Return the [x, y] coordinate for the center point of the cell that contains the specified text.  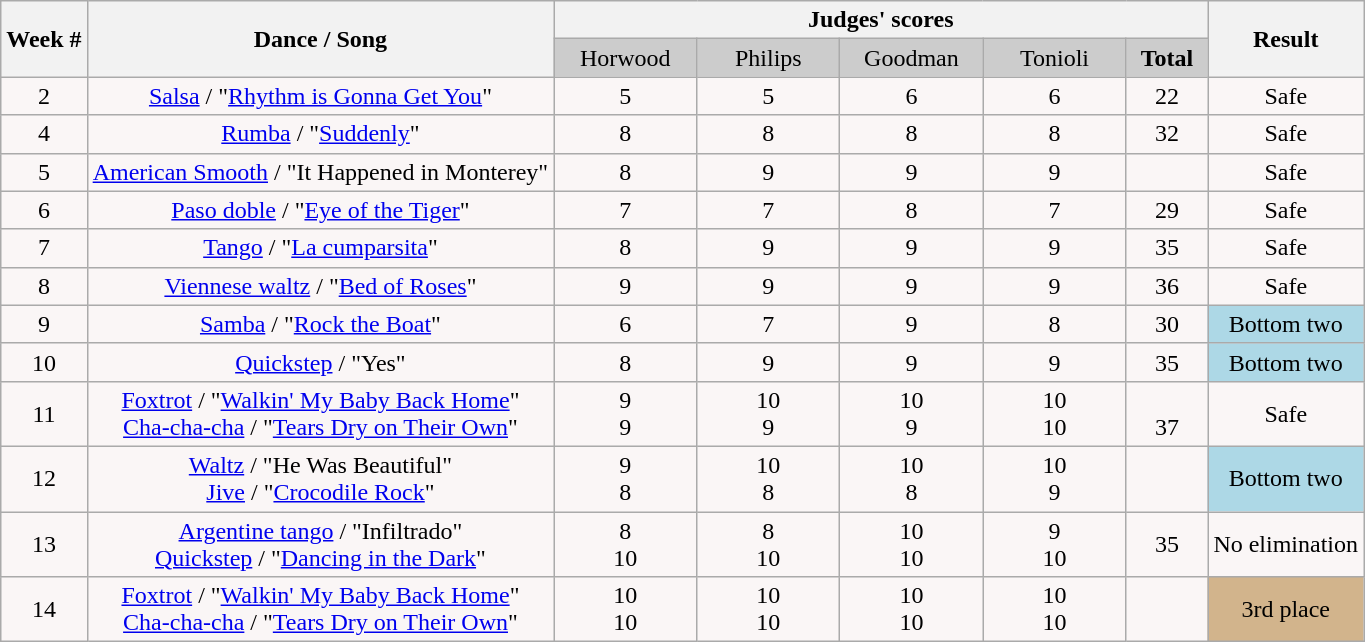
Judges' scores [881, 20]
22 [1167, 96]
14 [44, 610]
4 [44, 134]
Week # [44, 39]
11 [44, 414]
13 [44, 544]
2 [44, 96]
Horwood [626, 58]
32 [1167, 134]
Rumba / "Suddenly" [320, 134]
American Smooth / "It Happened in Monterey" [320, 172]
Samba / "Rock the Boat" [320, 324]
Dance / Song [320, 39]
37 [1167, 414]
Waltz / "He Was Beautiful"Jive / "Crocodile Rock" [320, 478]
910 [1054, 544]
30 [1167, 324]
Quickstep / "Yes" [320, 362]
Goodman [912, 58]
Philips [768, 58]
3rd place [1286, 610]
98 [626, 478]
99 [626, 414]
Tonioli [1054, 58]
10 [44, 362]
No elimination [1286, 544]
Salsa / "Rhythm is Gonna Get You" [320, 96]
36 [1167, 286]
Total [1167, 58]
12 [44, 478]
29 [1167, 210]
Argentine tango / "Infiltrado"Quickstep / "Dancing in the Dark" [320, 544]
Result [1286, 39]
Paso doble / "Eye of the Tiger" [320, 210]
Viennese waltz / "Bed of Roses" [320, 286]
Tango / "La cumparsita" [320, 248]
